Capture the cell that displays the provided text and extract its (x, y) central coordinate. 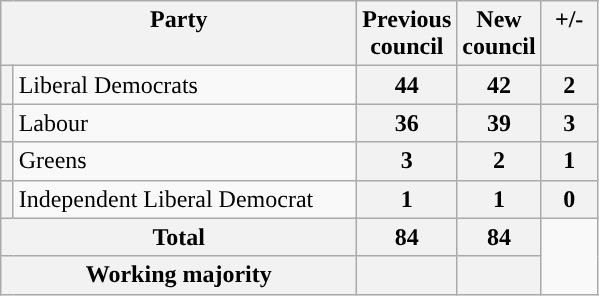
42 (499, 85)
Independent Liberal Democrat (185, 199)
Working majority (179, 275)
Previous council (407, 34)
39 (499, 123)
+/- (569, 34)
Labour (185, 123)
0 (569, 199)
New council (499, 34)
Total (179, 237)
44 (407, 85)
Party (179, 34)
Greens (185, 161)
Liberal Democrats (185, 85)
36 (407, 123)
